Find where the given text appears and provide that cell's center as (x, y) coordinate. 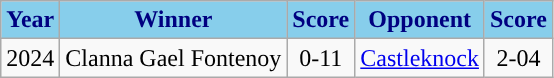
2024 (30, 58)
Year (30, 20)
Opponent (420, 20)
Winner (174, 20)
0-11 (321, 58)
Clanna Gael Fontenoy (174, 58)
2-04 (518, 58)
Castleknock (420, 58)
